Return the [x, y] coordinate for the center point of the cell that contains the specified text.  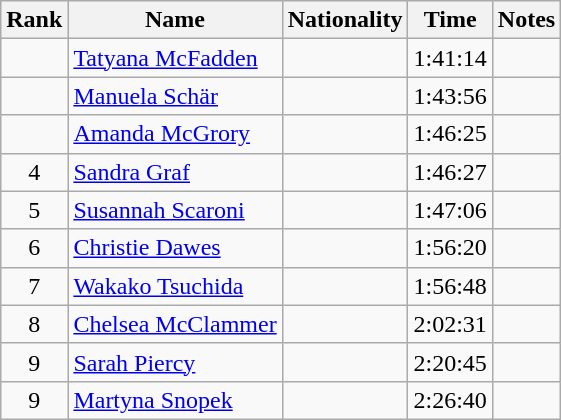
Sarah Piercy [175, 362]
1:56:48 [450, 286]
Notes [526, 20]
Sandra Graf [175, 172]
7 [34, 286]
Name [175, 20]
Susannah Scaroni [175, 210]
1:41:14 [450, 58]
Nationality [345, 20]
1:46:25 [450, 134]
Time [450, 20]
Wakako Tsuchida [175, 286]
2:26:40 [450, 400]
Martyna Snopek [175, 400]
1:46:27 [450, 172]
1:56:20 [450, 248]
6 [34, 248]
5 [34, 210]
2:02:31 [450, 324]
Tatyana McFadden [175, 58]
1:47:06 [450, 210]
4 [34, 172]
Rank [34, 20]
2:20:45 [450, 362]
Christie Dawes [175, 248]
Amanda McGrory [175, 134]
Manuela Schär [175, 96]
Chelsea McClammer [175, 324]
8 [34, 324]
1:43:56 [450, 96]
